From the cell containing the given text, extract its center point as [X, Y] coordinate. 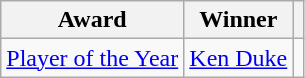
Award [92, 20]
Player of the Year [92, 58]
Ken Duke [238, 58]
Winner [238, 20]
